Identify which cell holds the provided text, then report its [x, y] central coordinate. 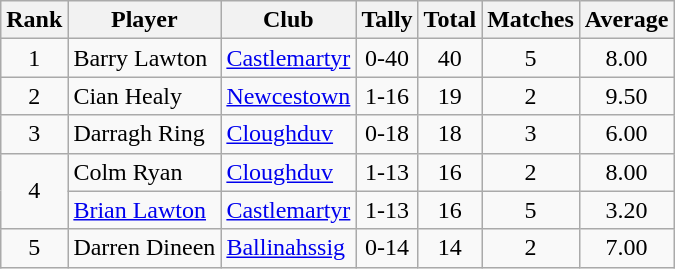
Rank [34, 20]
1 [34, 58]
Darren Dineen [144, 248]
14 [450, 248]
Colm Ryan [144, 172]
Player [144, 20]
Barry Lawton [144, 58]
Ballinahssig [288, 248]
0-40 [387, 58]
0-14 [387, 248]
Club [288, 20]
Cian Healy [144, 96]
Darragh Ring [144, 134]
Matches [531, 20]
Total [450, 20]
Brian Lawton [144, 210]
Newcestown [288, 96]
6.00 [626, 134]
7.00 [626, 248]
9.50 [626, 96]
Average [626, 20]
18 [450, 134]
4 [34, 191]
Tally [387, 20]
0-18 [387, 134]
3.20 [626, 210]
1-16 [387, 96]
19 [450, 96]
40 [450, 58]
